Detect which cell encompasses the target text, then output its (X, Y) center coordinate. 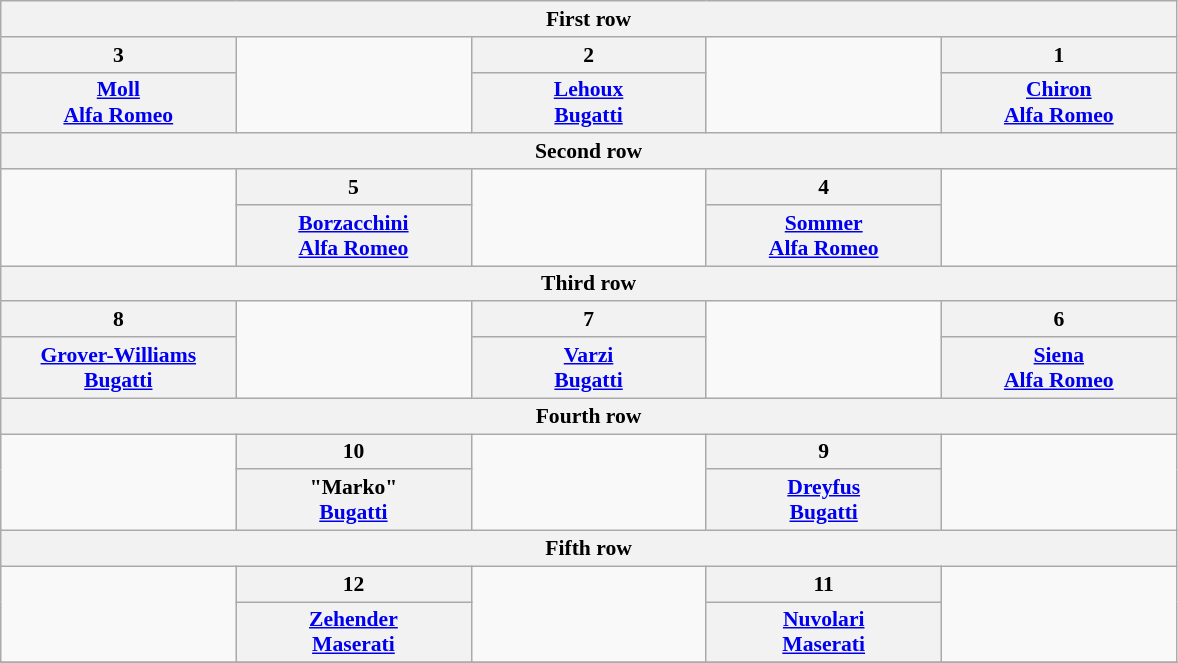
DreyfusBugatti (824, 500)
Fifth row (589, 549)
LehouxBugatti (588, 102)
First row (589, 19)
8 (118, 320)
Second row (589, 152)
ChironAlfa Romeo (1058, 102)
12 (354, 584)
Grover-WilliamsBugatti (118, 368)
6 (1058, 320)
BorzacchiniAlfa Romeo (354, 236)
10 (354, 452)
1 (1058, 55)
Fourth row (589, 416)
MollAlfa Romeo (118, 102)
NuvolariMaserati (824, 632)
5 (354, 187)
SienaAlfa Romeo (1058, 368)
9 (824, 452)
4 (824, 187)
3 (118, 55)
7 (588, 320)
2 (588, 55)
VarziBugatti (588, 368)
ZehenderMaserati (354, 632)
"Marko"Bugatti (354, 500)
SommerAlfa Romeo (824, 236)
11 (824, 584)
Third row (589, 284)
